Scan for the cell matching the given text and deliver its (x, y) coordinate at center. 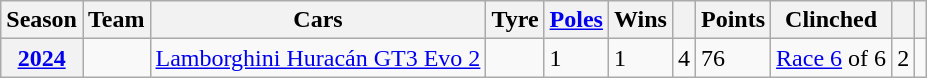
Team (116, 20)
Cars (318, 20)
Tyre (515, 20)
Clinched (832, 20)
2 (904, 58)
Race 6 of 6 (832, 58)
4 (684, 58)
Points (734, 20)
Season (42, 20)
Poles (576, 20)
2024 (42, 58)
Wins (640, 20)
76 (734, 58)
Lamborghini Huracán GT3 Evo 2 (318, 58)
